For the text-containing cell, return its midpoint in (x, y) coordinate format. 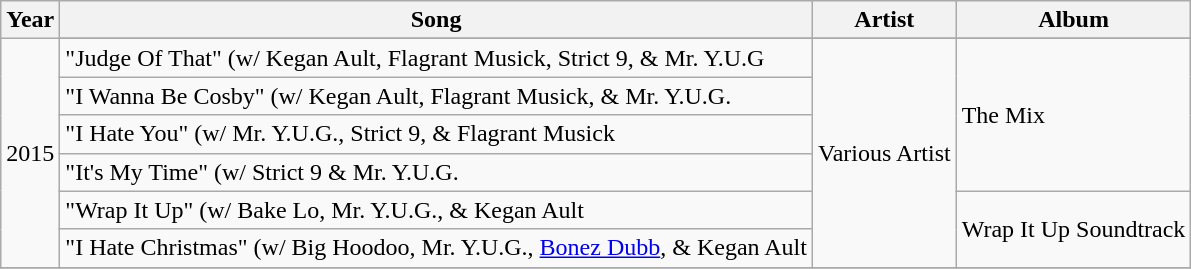
"I Wanna Be Cosby" (w/ Kegan Ault, Flagrant Musick, & Mr. Y.U.G. (436, 96)
The Mix (1074, 115)
2015 (30, 153)
Artist (884, 20)
"Judge Of That" (w/ Kegan Ault, Flagrant Musick, Strict 9, & Mr. Y.U.G (436, 58)
Song (436, 20)
Year (30, 20)
Album (1074, 20)
"I Hate Christmas" (w/ Big Hoodoo, Mr. Y.U.G., Bonez Dubb, & Kegan Ault (436, 248)
Various Artist (884, 153)
"It's My Time" (w/ Strict 9 & Mr. Y.U.G. (436, 172)
Wrap It Up Soundtrack (1074, 229)
"I Hate You" (w/ Mr. Y.U.G., Strict 9, & Flagrant Musick (436, 134)
"Wrap It Up" (w/ Bake Lo, Mr. Y.U.G., & Kegan Ault (436, 210)
